Scan for the cell matching the given text and deliver its (x, y) coordinate at center. 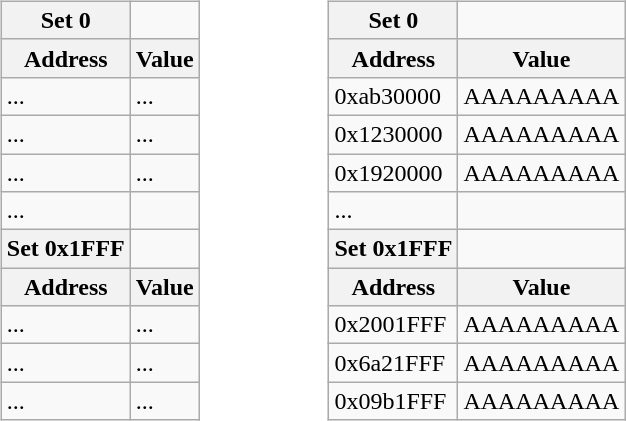
0x1230000 (394, 134)
0x2001FFF (394, 325)
0x1920000 (394, 173)
0x6a21FFF (394, 363)
0x09b1FFF (394, 401)
0xab30000 (394, 96)
